Return [x, y] of the center of cell containing provided text 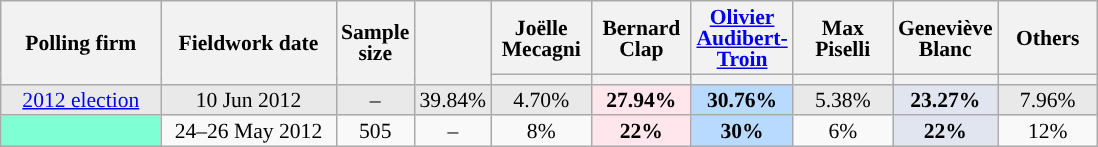
4.70% [541, 100]
Joëlle Mecagni [541, 38]
5.38% [843, 100]
12% [1048, 132]
24–26 May 2012 [248, 132]
7.96% [1048, 100]
2012 election [81, 100]
8% [541, 132]
Olivier Audibert-Troin [742, 38]
23.27% [946, 100]
Bernard Clap [641, 38]
30.76% [742, 100]
Max Piselli [843, 38]
Polling firm [81, 42]
10 Jun 2012 [248, 100]
27.94% [641, 100]
505 [375, 132]
Samplesize [375, 42]
6% [843, 132]
Geneviève Blanc [946, 38]
39.84% [452, 100]
Fieldwork date [248, 42]
30% [742, 132]
Others [1048, 38]
